Locate the cell with the specified text and output its [X, Y] center coordinate. 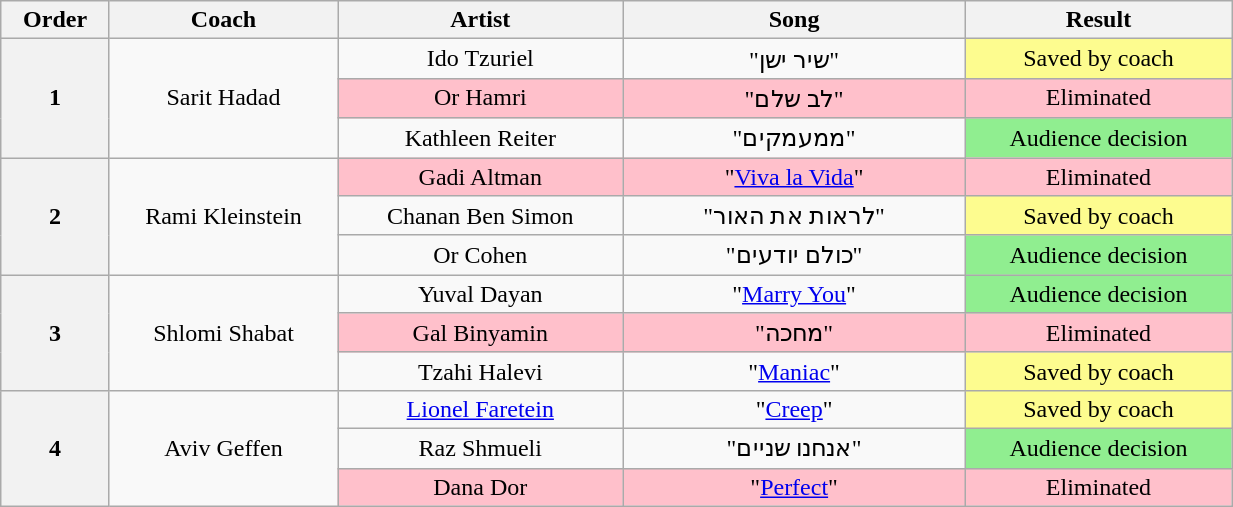
"Perfect" [794, 487]
Lionel Faretein [480, 409]
"ממעמקים" [794, 138]
Raz Shmueli [480, 448]
4 [56, 448]
Tzahi Halevi [480, 371]
Kathleen Reiter [480, 138]
"Creep" [794, 409]
"אנחנו שניים" [794, 448]
Song [794, 20]
Coach [223, 20]
Yuval Dayan [480, 294]
Or Cohen [480, 255]
Artist [480, 20]
"מחכה" [794, 333]
Gadi Altman [480, 177]
"שיר ישן" [794, 59]
Aviv Geffen [223, 448]
"לראות את האור" [794, 216]
Or Hamri [480, 98]
Dana Dor [480, 487]
Chanan Ben Simon [480, 216]
Result [1098, 20]
Gal Binyamin [480, 333]
"Viva la Vida" [794, 177]
1 [56, 98]
Shlomi Shabat [223, 333]
Order [56, 20]
Sarit Hadad [223, 98]
"Maniac" [794, 371]
2 [56, 216]
3 [56, 333]
"לב שלם" [794, 98]
"כולם יודעים" [794, 255]
Rami Kleinstein [223, 216]
"Marry You" [794, 294]
Ido Tzuriel [480, 59]
